Identify which cell holds the provided text, then report its (x, y) central coordinate. 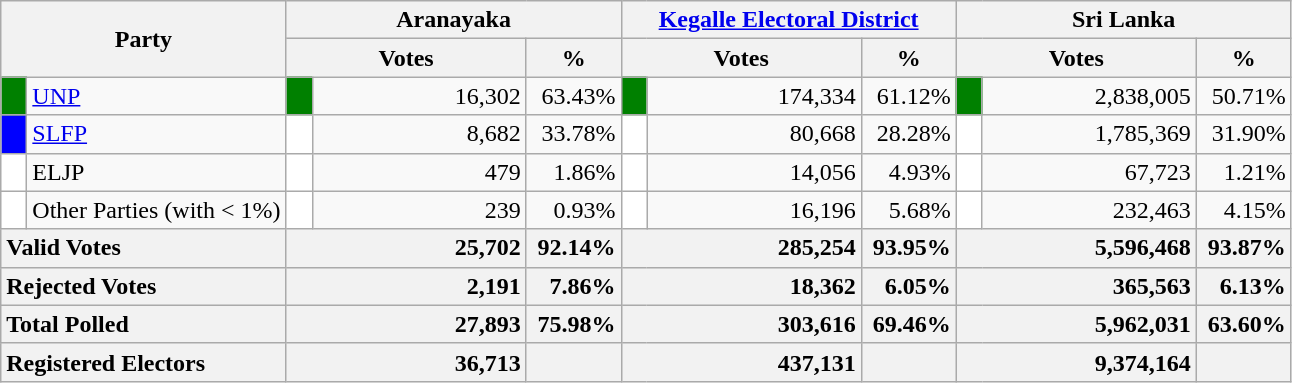
0.93% (574, 210)
UNP (156, 96)
36,713 (406, 362)
5,596,468 (1076, 248)
232,463 (1089, 210)
25,702 (406, 248)
33.78% (574, 134)
ELJP (156, 172)
Registered Electors (144, 362)
5.68% (908, 210)
9,374,164 (1076, 362)
1.21% (1244, 172)
80,668 (754, 134)
6.05% (908, 286)
27,893 (406, 324)
2,838,005 (1089, 96)
50.71% (1244, 96)
28.28% (908, 134)
285,254 (741, 248)
4.93% (908, 172)
303,616 (741, 324)
5,962,031 (1076, 324)
Other Parties (with < 1%) (156, 210)
7.86% (574, 286)
67,723 (1089, 172)
Kegalle Electoral District (788, 20)
16,302 (419, 96)
1.86% (574, 172)
93.87% (1244, 248)
69.46% (908, 324)
365,563 (1076, 286)
61.12% (908, 96)
174,334 (754, 96)
63.60% (1244, 324)
63.43% (574, 96)
92.14% (574, 248)
18,362 (741, 286)
31.90% (1244, 134)
Sri Lanka (1124, 20)
14,056 (754, 172)
Rejected Votes (144, 286)
Party (144, 39)
Valid Votes (144, 248)
6.13% (1244, 286)
8,682 (419, 134)
93.95% (908, 248)
4.15% (1244, 210)
SLFP (156, 134)
Aranayaka (454, 20)
479 (419, 172)
1,785,369 (1089, 134)
239 (419, 210)
Total Polled (144, 324)
2,191 (406, 286)
16,196 (754, 210)
75.98% (574, 324)
437,131 (741, 362)
